Detect which cell encompasses the target text, then output its (X, Y) center coordinate. 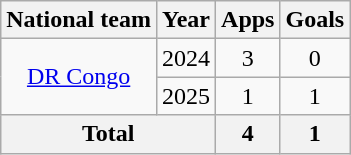
Apps (248, 20)
DR Congo (79, 77)
4 (248, 134)
Total (108, 134)
3 (248, 58)
Goals (315, 20)
Year (186, 20)
National team (79, 20)
0 (315, 58)
2025 (186, 96)
2024 (186, 58)
